Search for the cell housing the specified text and yield its [x, y] center coordinate. 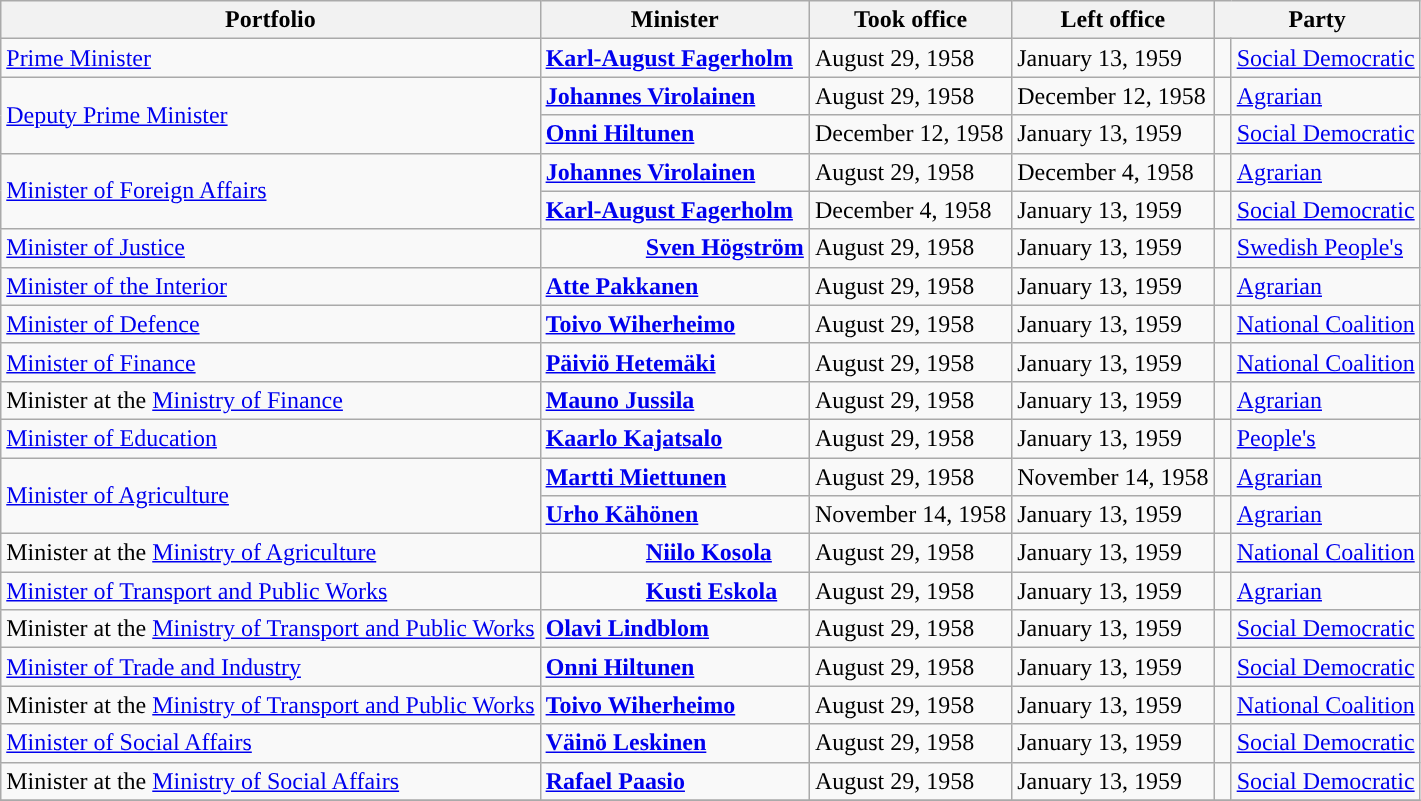
Minister of Social Affairs [270, 743]
Atte Pakkanen [674, 286]
Minister of Education [270, 438]
Deputy Prime Minister [270, 115]
Minister of Defence [270, 324]
Kusti Eskola [674, 591]
Mauno Jussila [674, 400]
Päiviö Hetemäki [674, 362]
Minister of Trade and Industry [270, 667]
Minister of the Interior [270, 286]
Kaarlo Kajatsalo [674, 438]
Minister of Agriculture [270, 496]
Party [1317, 20]
Minister of Foreign Affairs [270, 191]
Minister at the Ministry of Agriculture [270, 553]
Portfolio [270, 20]
Rafael Paasio [674, 781]
Swedish People's [1326, 248]
Minister at the Ministry of Finance [270, 400]
Minister of Finance [270, 362]
Minister [674, 20]
Sven Högström [674, 248]
Väinö Leskinen [674, 743]
Took office [910, 20]
Left office [1113, 20]
Olavi Lindblom [674, 629]
Urho Kähönen [674, 515]
Prime Minister [270, 58]
Niilo Kosola [674, 553]
People's [1326, 438]
Minister at the Ministry of Social Affairs [270, 781]
Minister of Transport and Public Works [270, 591]
Minister of Justice [270, 248]
Martti Miettunen [674, 477]
